Determine the (x, y) coordinate at the center of the cell enclosing the given text.  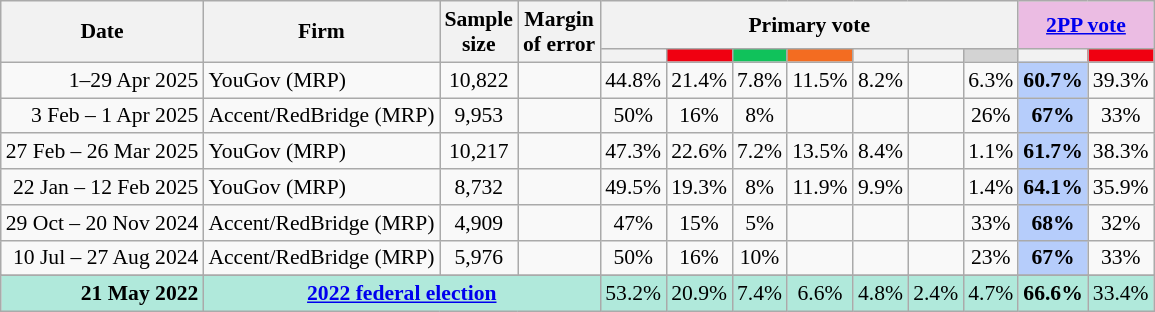
10,822 (479, 80)
11.5% (820, 80)
21 May 2022 (102, 294)
49.5% (633, 187)
15% (699, 223)
6.6% (820, 294)
27 Feb – 26 Mar 2025 (102, 152)
8,732 (479, 187)
35.9% (1121, 187)
23% (990, 258)
21.4% (699, 80)
19.3% (699, 187)
7.2% (760, 152)
38.3% (1121, 152)
53.2% (633, 294)
Primary vote (809, 25)
9,953 (479, 116)
Samplesize (479, 32)
8.2% (880, 80)
4,909 (479, 223)
9.9% (880, 187)
33.4% (1121, 294)
32% (1121, 223)
2.4% (936, 294)
1.4% (990, 187)
Firm (321, 32)
22.6% (699, 152)
4.8% (880, 294)
10,217 (479, 152)
1.1% (990, 152)
11.9% (820, 187)
20.9% (699, 294)
1–29 Apr 2025 (102, 80)
7.4% (760, 294)
22 Jan – 12 Feb 2025 (102, 187)
3 Feb – 1 Apr 2025 (102, 116)
26% (990, 116)
2PP vote (1086, 25)
13.5% (820, 152)
2022 federal election (402, 294)
44.8% (633, 80)
39.3% (1121, 80)
5% (760, 223)
29 Oct – 20 Nov 2024 (102, 223)
60.7% (1052, 80)
47.3% (633, 152)
5,976 (479, 258)
8.4% (880, 152)
4.7% (990, 294)
10 Jul – 27 Aug 2024 (102, 258)
68% (1052, 223)
66.6% (1052, 294)
Date (102, 32)
64.1% (1052, 187)
7.8% (760, 80)
47% (633, 223)
61.7% (1052, 152)
6.3% (990, 80)
Marginof error (559, 32)
10% (760, 258)
